Provide the (X, Y) coordinate of the cell's center where the given text is located.  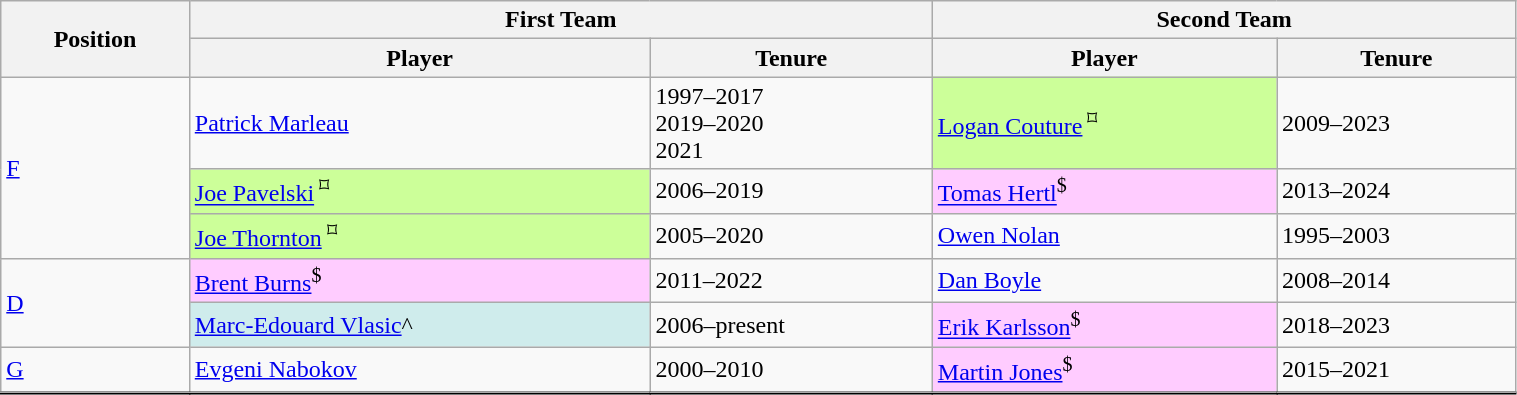
G (96, 370)
Owen Nolan (1104, 236)
Joe Thornton ⌑ (420, 236)
1997–20172019–20202021 (791, 123)
Martin Jones$ (1104, 370)
2005–2020 (791, 236)
Evgeni Nabokov (420, 370)
Patrick Marleau (420, 123)
Brent Burns$ (420, 280)
Position (96, 39)
D (96, 302)
1995–2003 (1396, 236)
F (96, 168)
2000–2010 (791, 370)
Second Team (1224, 20)
Joe Pavelski ⌑ (420, 192)
Tomas Hertl$ (1104, 192)
2018–2023 (1396, 326)
2011–2022 (791, 280)
2013–2024 (1396, 192)
Erik Karlsson$ (1104, 326)
2008–2014 (1396, 280)
First Team (560, 20)
Marc-Edouard Vlasic^ (420, 326)
2015–2021 (1396, 370)
2006–present (791, 326)
2009–2023 (1396, 123)
2006–2019 (791, 192)
Dan Boyle (1104, 280)
Logan Couture ⌑ (1104, 123)
